Capture the cell that displays the provided text and extract its (x, y) central coordinate. 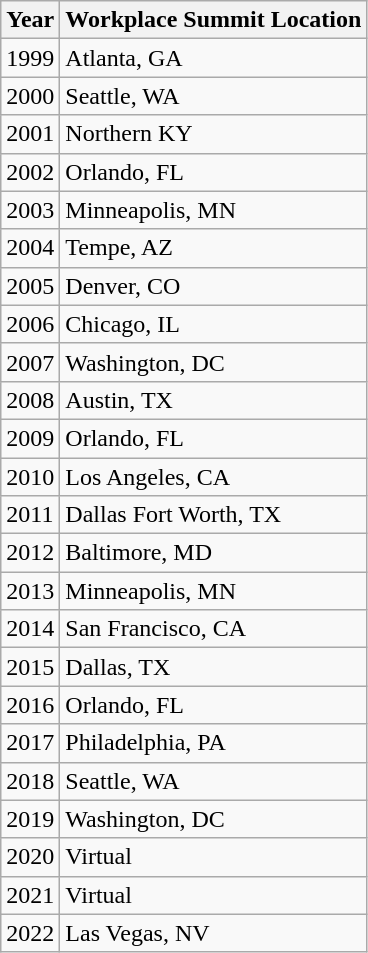
2016 (30, 705)
2010 (30, 477)
Chicago, IL (214, 324)
2020 (30, 857)
2007 (30, 362)
2014 (30, 629)
2003 (30, 210)
2019 (30, 819)
San Francisco, CA (214, 629)
2018 (30, 781)
Philadelphia, PA (214, 743)
Baltimore, MD (214, 553)
Year (30, 20)
2017 (30, 743)
Dallas, TX (214, 667)
2011 (30, 515)
2009 (30, 438)
2015 (30, 667)
Austin, TX (214, 400)
2022 (30, 933)
2005 (30, 286)
2006 (30, 324)
Workplace Summit Location (214, 20)
1999 (30, 58)
2012 (30, 553)
2002 (30, 172)
Las Vegas, NV (214, 933)
2004 (30, 248)
2000 (30, 96)
2001 (30, 134)
Los Angeles, CA (214, 477)
2008 (30, 400)
Tempe, AZ (214, 248)
Denver, CO (214, 286)
Dallas Fort Worth, TX (214, 515)
Northern KY (214, 134)
Atlanta, GA (214, 58)
2021 (30, 895)
2013 (30, 591)
